From the cell containing the given text, extract its center point as [X, Y] coordinate. 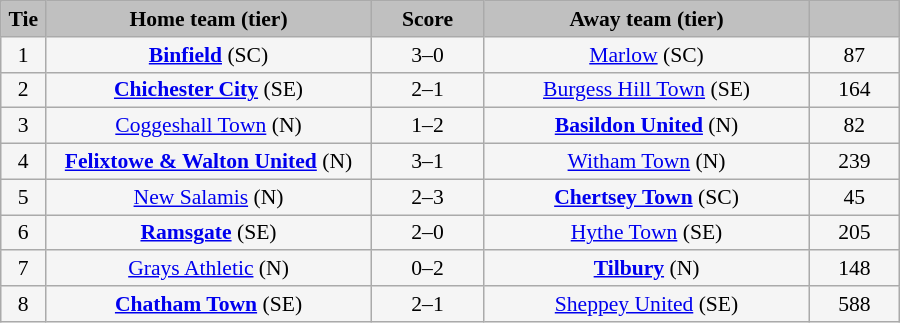
6 [24, 233]
Chatham Town (SE) [209, 304]
45 [854, 197]
239 [854, 162]
Grays Athletic (N) [209, 269]
5 [24, 197]
Coggeshall Town (N) [209, 126]
2–0 [427, 233]
4 [24, 162]
7 [24, 269]
588 [854, 304]
Home team (tier) [209, 19]
Score [427, 19]
205 [854, 233]
Basildon United (N) [647, 126]
Ramsgate (SE) [209, 233]
Tilbury (N) [647, 269]
164 [854, 90]
Witham Town (N) [647, 162]
Sheppey United (SE) [647, 304]
Chichester City (SE) [209, 90]
0–2 [427, 269]
3–0 [427, 55]
8 [24, 304]
Felixtowe & Walton United (N) [209, 162]
Tie [24, 19]
New Salamis (N) [209, 197]
82 [854, 126]
148 [854, 269]
Binfield (SC) [209, 55]
Hythe Town (SE) [647, 233]
1 [24, 55]
1–2 [427, 126]
Burgess Hill Town (SE) [647, 90]
Marlow (SC) [647, 55]
Chertsey Town (SC) [647, 197]
87 [854, 55]
3–1 [427, 162]
2 [24, 90]
2–3 [427, 197]
Away team (tier) [647, 19]
3 [24, 126]
